Locate the cell with the specified text and output its (x, y) center coordinate. 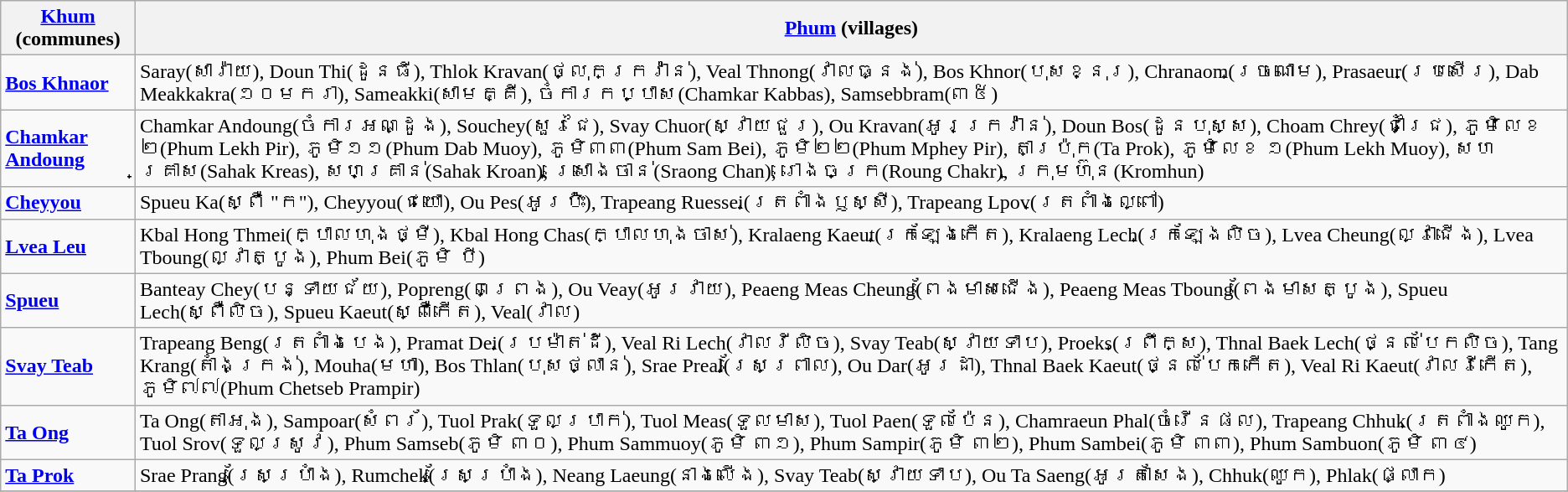
Svay Teab (69, 366)
Spueu Ka(ស្ពឺ "ក"), Cheyyou(ជយោ), Ou Pes(អូរប៉ិះ), Trapeang Ruessei(ត្រពាំងឫស្សី), Trapeang Lpov(ត្រពាំងល្ពៅ) (851, 203)
Ta Ong (69, 432)
Lvea Leu (69, 246)
Spueu (69, 300)
Bos Khnaor (69, 82)
Chamkar Andoung (69, 148)
Srae Prang(ស្រែប្រាំង), Rumchek(ស្រែប្រាំង), Neang Laeung(នាងលើង), Svay Teab(ស្វាយទាប), Ou Ta Saeng(អូរតាសែង), Chhuk(ឈូក), Phlak(ផ្លាក) (851, 475)
Phum (villages) (851, 28)
Cheyyou (69, 203)
Khum (communes) (69, 28)
Ta Prok (69, 475)
